Find where the given text appears and provide that cell's center as [x, y] coordinate. 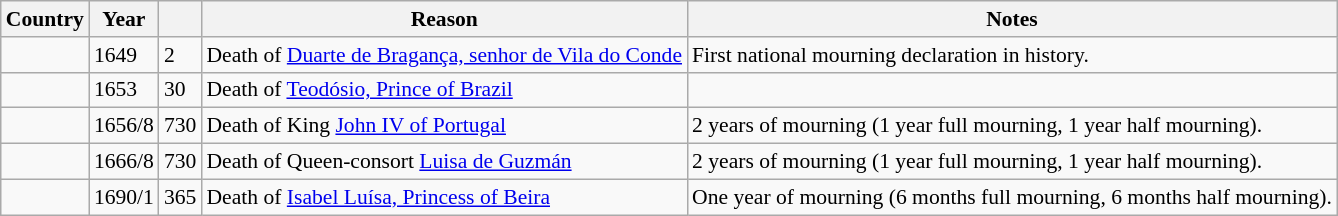
1690/1 [124, 197]
Death of Duarte de Bragança, senhor de Vila do Conde [444, 55]
1666/8 [124, 162]
Death of Teodósio, Prince of Brazil [444, 90]
One year of mourning (6 months full mourning, 6 months half mourning). [1012, 197]
Death of King John IV of Portugal [444, 126]
Country [45, 19]
2 [180, 55]
First national mourning declaration in history. [1012, 55]
1656/8 [124, 126]
Reason [444, 19]
1649 [124, 55]
Death of Queen-consort Luisa de Guzmán [444, 162]
Year [124, 19]
30 [180, 90]
365 [180, 197]
Notes [1012, 19]
Death of Isabel Luísa, Princess of Beira [444, 197]
1653 [124, 90]
